Output the (X, Y) coordinate of the center of the cell containing the given text.  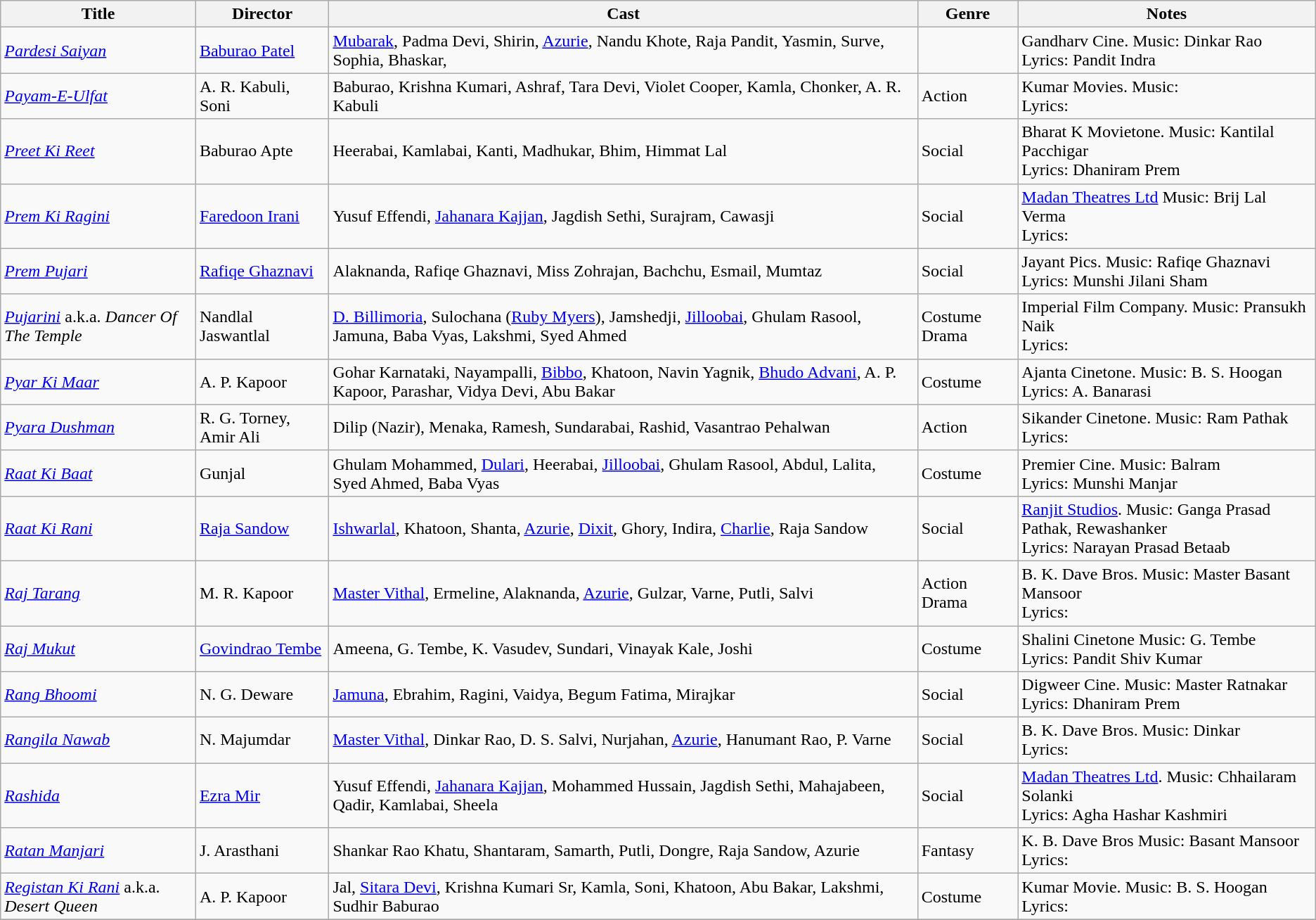
Imperial Film Company. Music: Pransukh NaikLyrics: (1167, 326)
Jal, Sitara Devi, Krishna Kumari Sr, Kamla, Soni, Khatoon, Abu Bakar, Lakshmi, Sudhir Baburao (623, 896)
Ranjit Studios. Music: Ganga Prasad Pathak, Rewashanker Lyrics: Narayan Prasad Betaab (1167, 528)
Yusuf Effendi, Jahanara Kajjan, Mohammed Hussain, Jagdish Sethi, Mahajabeen, Qadir, Kamlabai, Sheela (623, 796)
Govindrao Tembe (262, 649)
Gandharv Cine. Music: Dinkar RaoLyrics: Pandit Indra (1167, 51)
Cast (623, 14)
Rang Bhoomi (98, 695)
Notes (1167, 14)
Prem Ki Ragini (98, 216)
R. G. Torney, Amir Ali (262, 428)
Faredoon Irani (262, 216)
Sikander Cinetone. Music: Ram PathakLyrics: (1167, 428)
K. B. Dave Bros Music: Basant MansoorLyrics: (1167, 851)
Ratan Manjari (98, 851)
Pardesi Saiyan (98, 51)
Shalini Cinetone Music: G. TembeLyrics: Pandit Shiv Kumar (1167, 649)
M. R. Kapoor (262, 593)
N. G. Deware (262, 695)
Ishwarlal, Khatoon, Shanta, Azurie, Dixit, Ghory, Indira, Charlie, Raja Sandow (623, 528)
Mubarak, Padma Devi, Shirin, Azurie, Nandu Khote, Raja Pandit, Yasmin, Surve, Sophia, Bhaskar, (623, 51)
Digweer Cine. Music: Master RatnakarLyrics: Dhaniram Prem (1167, 695)
Gunjal (262, 473)
Raj Mukut (98, 649)
Premier Cine. Music: BalramLyrics: Munshi Manjar (1167, 473)
D. Billimoria, Sulochana (Ruby Myers), Jamshedji, Jilloobai, Ghulam Rasool, Jamuna, Baba Vyas, Lakshmi, Syed Ahmed (623, 326)
Heerabai, Kamlabai, Kanti, Madhukar, Bhim, Himmat Lal (623, 151)
Master Vithal, Ermeline, Alaknanda, Azurie, Gulzar, Varne, Putli, Salvi (623, 593)
Madan Theatres Ltd Music: Brij Lal VermaLyrics: (1167, 216)
Master Vithal, Dinkar Rao, D. S. Salvi, Nurjahan, Azurie, Hanumant Rao, P. Varne (623, 740)
Nandlal Jaswantlal (262, 326)
Raja Sandow (262, 528)
Payam-E-Ulfat (98, 96)
Alaknanda, Rafiqe Ghaznavi, Miss Zohrajan, Bachchu, Esmail, Mumtaz (623, 271)
Raj Tarang (98, 593)
Pujarini a.k.a. Dancer Of The Temple (98, 326)
Ameena, G. Tembe, K. Vasudev, Sundari, Vinayak Kale, Joshi (623, 649)
A. R. Kabuli, Soni (262, 96)
Raat Ki Rani (98, 528)
Registan Ki Rani a.k.a. Desert Queen (98, 896)
Preet Ki Reet (98, 151)
J. Arasthani (262, 851)
Bharat K Movietone. Music: Kantilal PacchigarLyrics: Dhaniram Prem (1167, 151)
Ezra Mir (262, 796)
Baburao, Krishna Kumari, Ashraf, Tara Devi, Violet Cooper, Kamla, Chonker, A. R. Kabuli (623, 96)
Baburao Apte (262, 151)
Fantasy (967, 851)
Shankar Rao Khatu, Shantaram, Samarth, Putli, Dongre, Raja Sandow, Azurie (623, 851)
Madan Theatres Ltd. Music: Chhailaram SolankiLyrics: Agha Hashar Kashmiri (1167, 796)
Pyara Dushman (98, 428)
Gohar Karnataki, Nayampalli, Bibbo, Khatoon, Navin Yagnik, Bhudo Advani, A. P. Kapoor, Parashar, Vidya Devi, Abu Bakar (623, 381)
Prem Pujari (98, 271)
Rangila Nawab (98, 740)
N. Majumdar (262, 740)
Kumar Movies. Music: Lyrics: (1167, 96)
Kumar Movie. Music: B. S. HooganLyrics: (1167, 896)
Ajanta Cinetone. Music: B. S. HooganLyrics: A. Banarasi (1167, 381)
Costume Drama (967, 326)
Rafiqe Ghaznavi (262, 271)
Baburao Patel (262, 51)
B. K. Dave Bros. Music: DinkarLyrics: (1167, 740)
Yusuf Effendi, Jahanara Kajjan, Jagdish Sethi, Surajram, Cawasji (623, 216)
Dilip (Nazir), Menaka, Ramesh, Sundarabai, Rashid, Vasantrao Pehalwan (623, 428)
Ghulam Mohammed, Dulari, Heerabai, Jilloobai, Ghulam Rasool, Abdul, Lalita, Syed Ahmed, Baba Vyas (623, 473)
Director (262, 14)
Genre (967, 14)
Raat Ki Baat (98, 473)
Rashida (98, 796)
B. K. Dave Bros. Music: Master Basant MansoorLyrics: (1167, 593)
Pyar Ki Maar (98, 381)
Jamuna, Ebrahim, Ragini, Vaidya, Begum Fatima, Mirajkar (623, 695)
Title (98, 14)
Jayant Pics. Music: Rafiqe GhaznaviLyrics: Munshi Jilani Sham (1167, 271)
Action Drama (967, 593)
